Determine the [x, y] coordinate at the center of the cell enclosing the given text.  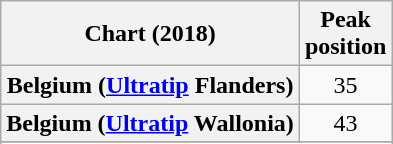
43 [345, 123]
Belgium (Ultratip Wallonia) [150, 123]
35 [345, 85]
Peak position [345, 34]
Belgium (Ultratip Flanders) [150, 85]
Chart (2018) [150, 34]
